From the cell containing the given text, extract its center point as (X, Y) coordinate. 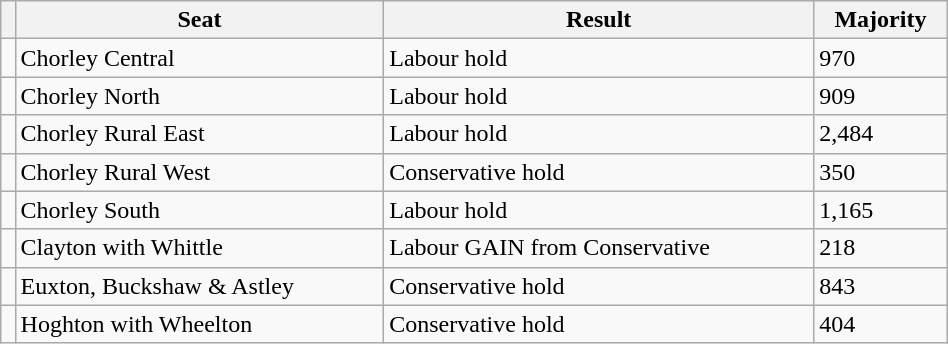
909 (881, 96)
404 (881, 324)
843 (881, 286)
Labour GAIN from Conservative (599, 248)
970 (881, 58)
Clayton with Whittle (200, 248)
350 (881, 172)
218 (881, 248)
Result (599, 20)
Chorley North (200, 96)
1,165 (881, 210)
Chorley Central (200, 58)
Chorley Rural East (200, 134)
Chorley Rural West (200, 172)
Seat (200, 20)
Majority (881, 20)
Chorley South (200, 210)
Euxton, Buckshaw & Astley (200, 286)
Hoghton with Wheelton (200, 324)
2,484 (881, 134)
